Return the (X, Y) coordinate for the center point of the cell that contains the specified text.  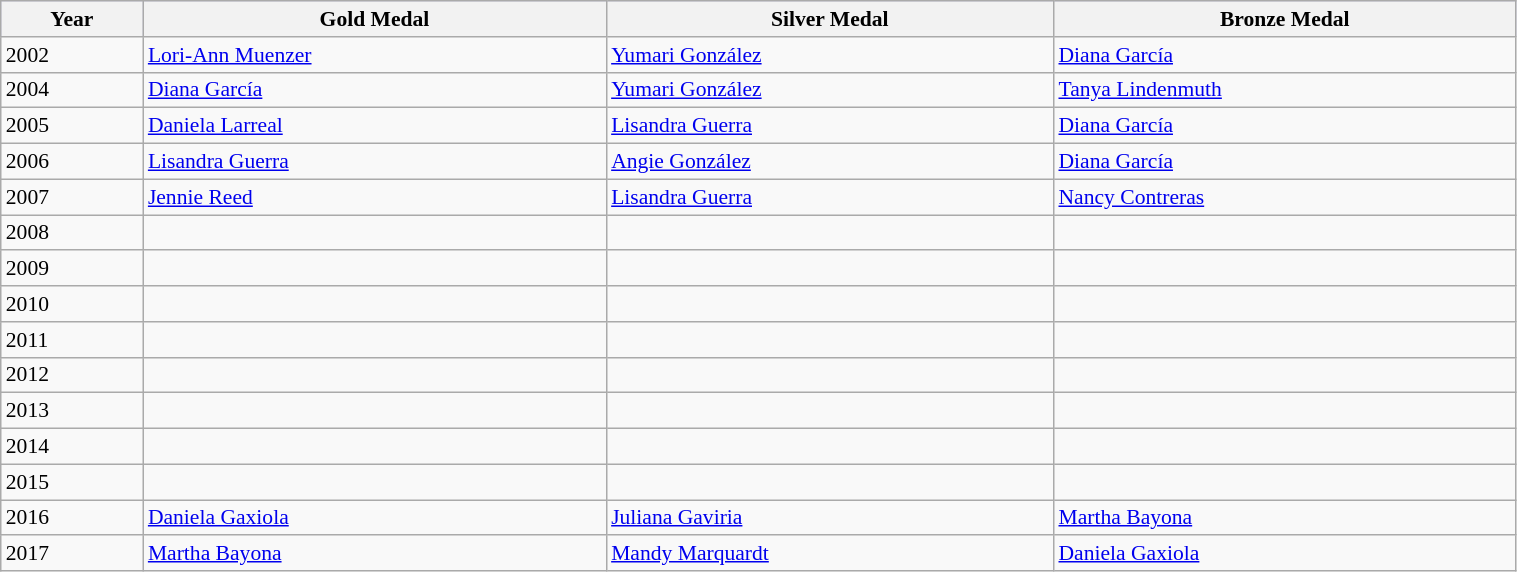
2014 (72, 447)
2013 (72, 411)
2005 (72, 126)
2002 (72, 55)
Jennie Reed (374, 197)
2017 (72, 554)
Year (72, 19)
2012 (72, 375)
Juliana Gaviria (830, 518)
Lori-Ann Muenzer (374, 55)
Silver Medal (830, 19)
Gold Medal (374, 19)
2009 (72, 269)
Tanya Lindenmuth (1284, 90)
2007 (72, 197)
2015 (72, 482)
2016 (72, 518)
2008 (72, 233)
2006 (72, 162)
Bronze Medal (1284, 19)
Nancy Contreras (1284, 197)
Angie González (830, 162)
2011 (72, 340)
2010 (72, 304)
Mandy Marquardt (830, 554)
Daniela Larreal (374, 126)
2004 (72, 90)
